Provide the [X, Y] coordinate of the cell's center where the given text is located.  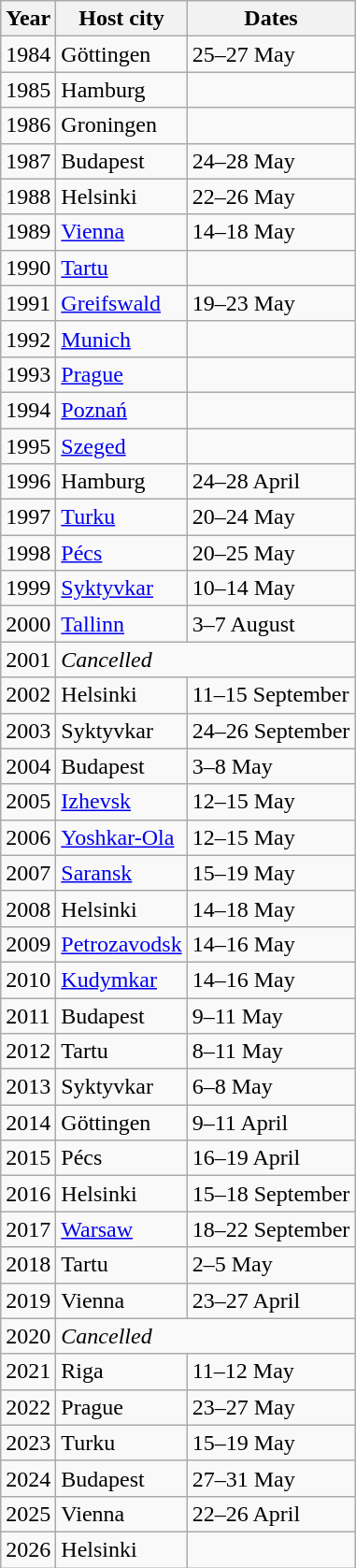
8–11 May [271, 1052]
2020 [28, 1336]
2014 [28, 1123]
2024 [28, 1478]
Munich [121, 339]
20–25 May [271, 553]
1993 [28, 374]
22–26 May [271, 196]
11–15 September [271, 695]
2001 [28, 660]
2–5 May [271, 1265]
Saransk [121, 873]
2008 [28, 908]
1999 [28, 588]
1994 [28, 410]
Dates [271, 19]
1984 [28, 54]
2005 [28, 802]
2012 [28, 1052]
18–22 September [271, 1229]
Petrozavodsk [121, 944]
2018 [28, 1265]
25–27 May [271, 54]
2015 [28, 1158]
9–11 May [271, 1015]
2026 [28, 1549]
23–27 May [271, 1407]
2016 [28, 1194]
1988 [28, 196]
23–27 April [271, 1300]
Greifswald [121, 303]
2006 [28, 837]
2011 [28, 1015]
1985 [28, 90]
Kudymkar [121, 980]
Warsaw [121, 1229]
11–12 May [271, 1372]
24–26 September [271, 731]
2002 [28, 695]
2022 [28, 1407]
20–24 May [271, 517]
Izhevsk [121, 802]
1992 [28, 339]
3–7 August [271, 624]
2021 [28, 1372]
10–14 May [271, 588]
2007 [28, 873]
1996 [28, 482]
Year [28, 19]
1995 [28, 446]
1998 [28, 553]
1990 [28, 268]
Szeged [121, 446]
2025 [28, 1514]
22–26 April [271, 1514]
27–31 May [271, 1478]
1997 [28, 517]
2004 [28, 766]
15–18 September [271, 1194]
2017 [28, 1229]
19–23 May [271, 303]
Tallinn [121, 624]
9–11 April [271, 1123]
1991 [28, 303]
Riga [121, 1372]
1987 [28, 161]
2000 [28, 624]
Poznań [121, 410]
2003 [28, 731]
2013 [28, 1087]
6–8 May [271, 1087]
1986 [28, 125]
2023 [28, 1443]
1989 [28, 232]
Groningen [121, 125]
3–8 May [271, 766]
2010 [28, 980]
2019 [28, 1300]
Host city [121, 19]
24–28 May [271, 161]
24–28 April [271, 482]
2009 [28, 944]
16–19 April [271, 1158]
Yoshkar-Ola [121, 837]
